Search for the cell housing the specified text and yield its (x, y) center coordinate. 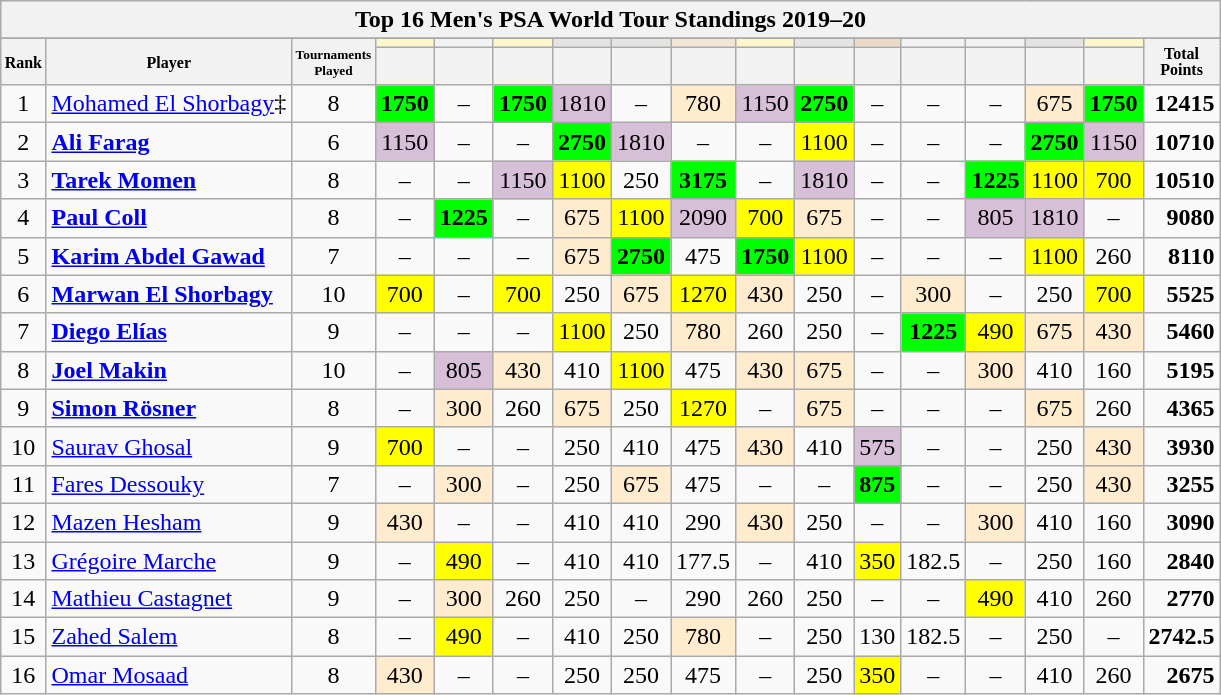
Zahed Salem (169, 637)
Diego Elías (169, 332)
5460 (1182, 332)
Grégoire Marche (169, 561)
14 (24, 599)
12 (24, 522)
2770 (1182, 599)
Joel Makin (169, 370)
2675 (1182, 675)
Saurav Ghosal (169, 446)
2090 (704, 218)
Rank (24, 62)
Karim Abdel Gawad (169, 256)
3175 (704, 180)
Tarek Momen (169, 180)
3930 (1182, 446)
11 (24, 484)
575 (878, 446)
5525 (1182, 294)
10510 (1182, 180)
2 (24, 142)
Mazen Hesham (169, 522)
TotalPoints (1182, 62)
5195 (1182, 370)
9080 (1182, 218)
5 (24, 256)
8110 (1182, 256)
3090 (1182, 522)
Simon Rösner (169, 408)
Top 16 Men's PSA World Tour Standings 2019–20 (610, 20)
Paul Coll (169, 218)
12415 (1182, 104)
10710 (1182, 142)
Omar Mosaad (169, 675)
4 (24, 218)
TournamentsPlayed (334, 62)
Ali Farag (169, 142)
177.5 (704, 561)
Fares Dessouky (169, 484)
2840 (1182, 561)
Mathieu Castagnet (169, 599)
Marwan El Shorbagy (169, 294)
2742.5 (1182, 637)
13 (24, 561)
875 (878, 484)
4365 (1182, 408)
15 (24, 637)
16 (24, 675)
3255 (1182, 484)
Mohamed El Shorbagy‡ (169, 104)
3 (24, 180)
130 (878, 637)
Player (169, 62)
1 (24, 104)
